Search for the cell housing the specified text and yield its (X, Y) center coordinate. 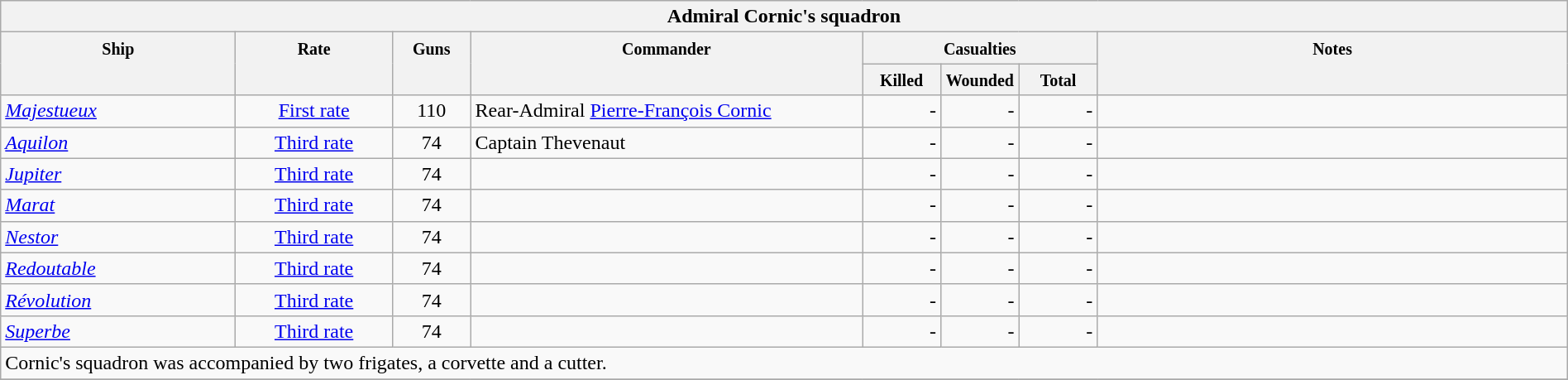
Rate (314, 64)
Superbe (118, 331)
Notes (1332, 64)
Captain Thevenaut (667, 142)
Commander (667, 64)
Jupiter (118, 174)
Majestueux (118, 111)
Admiral Cornic's squadron (784, 17)
Cornic's squadron was accompanied by two frigates, a corvette and a cutter. (784, 363)
Casualties (980, 48)
Aquilon (118, 142)
Révolution (118, 300)
110 (432, 111)
First rate (314, 111)
Rear-Admiral Pierre-François Cornic (667, 111)
Guns (432, 64)
Redoutable (118, 268)
Wounded (979, 79)
Ship (118, 64)
Total (1059, 79)
Killed (901, 79)
Marat (118, 205)
Nestor (118, 237)
